Search for the cell housing the specified text and yield its (X, Y) center coordinate. 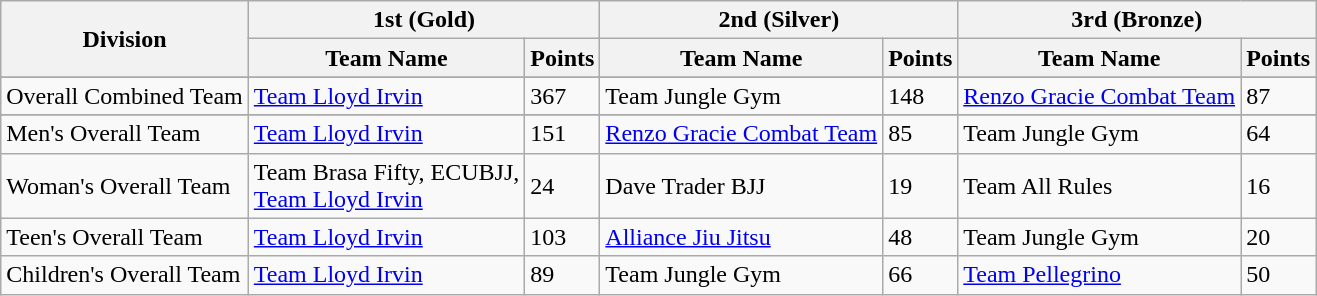
151 (562, 134)
1st (Gold) (424, 20)
103 (562, 237)
Teen's Overall Team (125, 237)
24 (562, 186)
Division (125, 39)
66 (920, 275)
85 (920, 134)
148 (920, 96)
50 (1278, 275)
367 (562, 96)
Team All Rules (1100, 186)
20 (1278, 237)
3rd (Bronze) (1137, 20)
Men's Overall Team (125, 134)
Overall Combined Team (125, 96)
Alliance Jiu Jitsu (742, 237)
Children's Overall Team (125, 275)
87 (1278, 96)
64 (1278, 134)
2nd (Silver) (779, 20)
Team Brasa Fifty, ECUBJJ, Team Lloyd Irvin (386, 186)
Woman's Overall Team (125, 186)
19 (920, 186)
Team Pellegrino (1100, 275)
16 (1278, 186)
89 (562, 275)
48 (920, 237)
Dave Trader BJJ (742, 186)
